Determine the (x, y) coordinate at the center of the cell enclosing the given text.  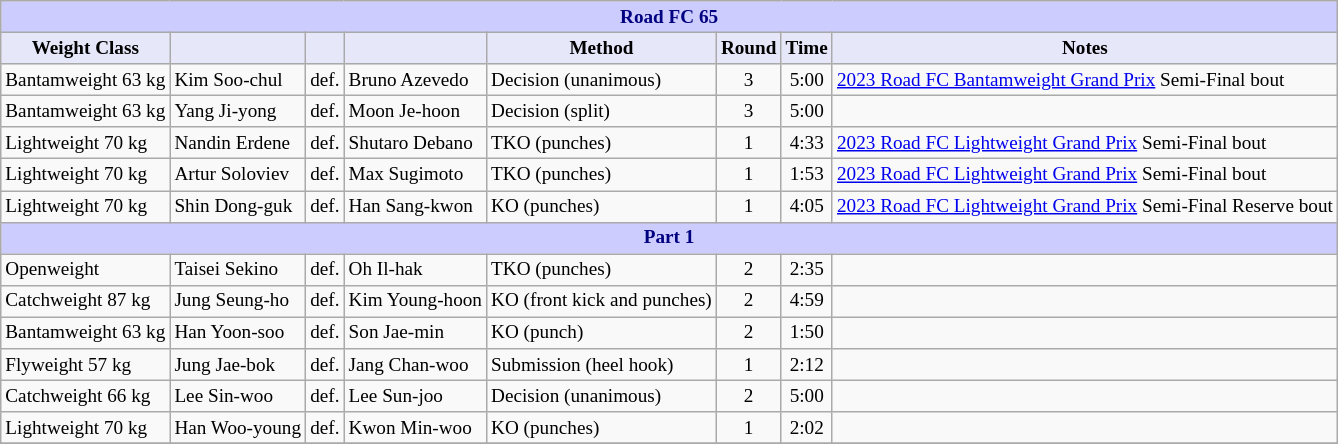
KO (front kick and punches) (602, 301)
Kim Soo-chul (238, 80)
1:50 (806, 333)
Han Yoon-soo (238, 333)
Bruno Azevedo (415, 80)
2023 Road FC Lightweight Grand Prix Semi-Final Reserve bout (1084, 206)
4:05 (806, 206)
Jung Jae-bok (238, 365)
Lee Sun-joo (415, 396)
Taisei Sekino (238, 270)
Method (602, 48)
4:59 (806, 301)
Shin Dong-guk (238, 206)
Yang Ji-yong (238, 111)
Round (748, 48)
Son Jae-min (415, 333)
Han Woo-young (238, 428)
2023 Road FC Bantamweight Grand Prix Semi-Final bout (1084, 80)
1:53 (806, 175)
Jang Chan-woo (415, 365)
Max Sugimoto (415, 175)
Lee Sin-woo (238, 396)
KO (punch) (602, 333)
Oh Il-hak (415, 270)
2:35 (806, 270)
Time (806, 48)
Han Sang-kwon (415, 206)
Kim Young-hoon (415, 301)
Kwon Min-woo (415, 428)
2:12 (806, 365)
Artur Soloviev (238, 175)
Submission (heel hook) (602, 365)
Moon Je-hoon (415, 111)
Catchweight 66 kg (86, 396)
4:33 (806, 143)
2:02 (806, 428)
Openweight (86, 270)
Weight Class (86, 48)
Part 1 (670, 238)
Flyweight 57 kg (86, 365)
Catchweight 87 kg (86, 301)
Road FC 65 (670, 17)
Jung Seung-ho (238, 301)
Shutaro Debano (415, 143)
Notes (1084, 48)
Decision (split) (602, 111)
Nandin Erdene (238, 143)
